Determine the [x, y] coordinate at the center of the cell enclosing the given text.  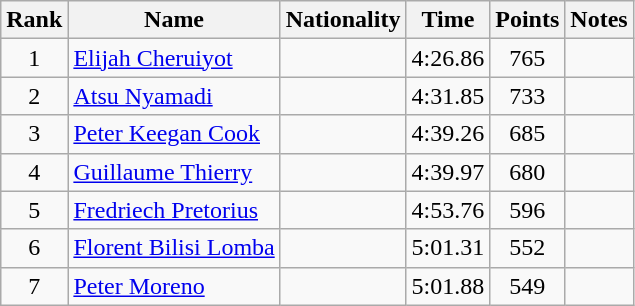
Peter Moreno [174, 286]
Florent Bilisi Lomba [174, 248]
552 [528, 248]
5:01.31 [448, 248]
Peter Keegan Cook [174, 134]
5 [34, 210]
Nationality [343, 20]
765 [528, 58]
Rank [34, 20]
1 [34, 58]
3 [34, 134]
596 [528, 210]
4 [34, 172]
5:01.88 [448, 286]
Notes [599, 20]
Time [448, 20]
6 [34, 248]
Atsu Nyamadi [174, 96]
Elijah Cheruiyot [174, 58]
549 [528, 286]
Name [174, 20]
Points [528, 20]
Guillaume Thierry [174, 172]
4:39.26 [448, 134]
2 [34, 96]
733 [528, 96]
4:53.76 [448, 210]
7 [34, 286]
Fredriech Pretorius [174, 210]
680 [528, 172]
4:26.86 [448, 58]
4:31.85 [448, 96]
685 [528, 134]
4:39.97 [448, 172]
